Search for the cell housing the specified text and yield its [x, y] center coordinate. 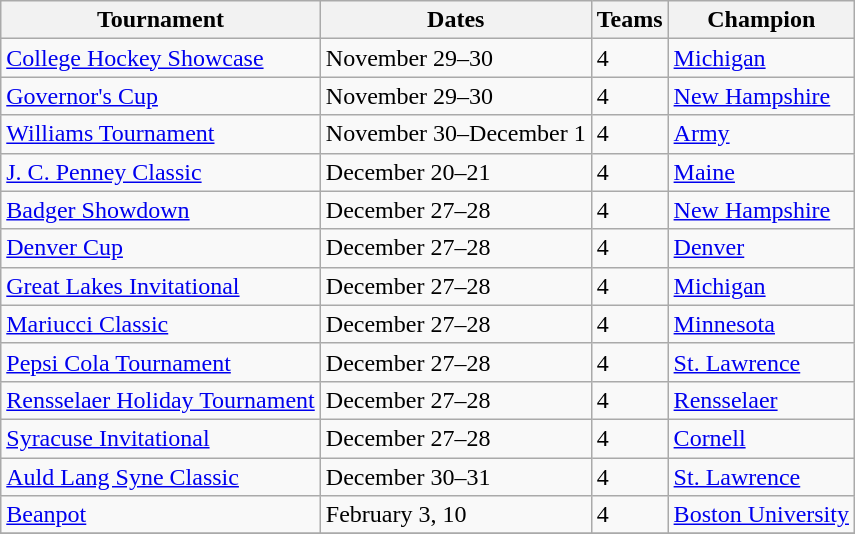
Governor's Cup [161, 96]
Mariucci Classic [161, 324]
February 3, 10 [456, 515]
November 30–December 1 [456, 134]
College Hockey Showcase [161, 58]
Beanpot [161, 515]
Champion [761, 20]
J. C. Penney Classic [161, 172]
Badger Showdown [161, 210]
Cornell [761, 438]
Great Lakes Invitational [161, 286]
Rensselaer [761, 400]
Teams [630, 20]
Tournament [161, 20]
Minnesota [761, 324]
Rensselaer Holiday Tournament [161, 400]
Denver Cup [161, 248]
Maine [761, 172]
Army [761, 134]
December 20–21 [456, 172]
Pepsi Cola Tournament [161, 362]
Williams Tournament [161, 134]
Boston University [761, 515]
Auld Lang Syne Classic [161, 477]
Syracuse Invitational [161, 438]
December 30–31 [456, 477]
Denver [761, 248]
Dates [456, 20]
